Detect which cell encompasses the target text, then output its [X, Y] center coordinate. 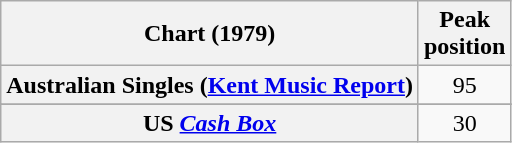
US Cash Box [210, 123]
Australian Singles (Kent Music Report) [210, 85]
Peakposition [464, 34]
Chart (1979) [210, 34]
95 [464, 85]
30 [464, 123]
